Provide the [x, y] coordinate of the cell's center where the given text is located.  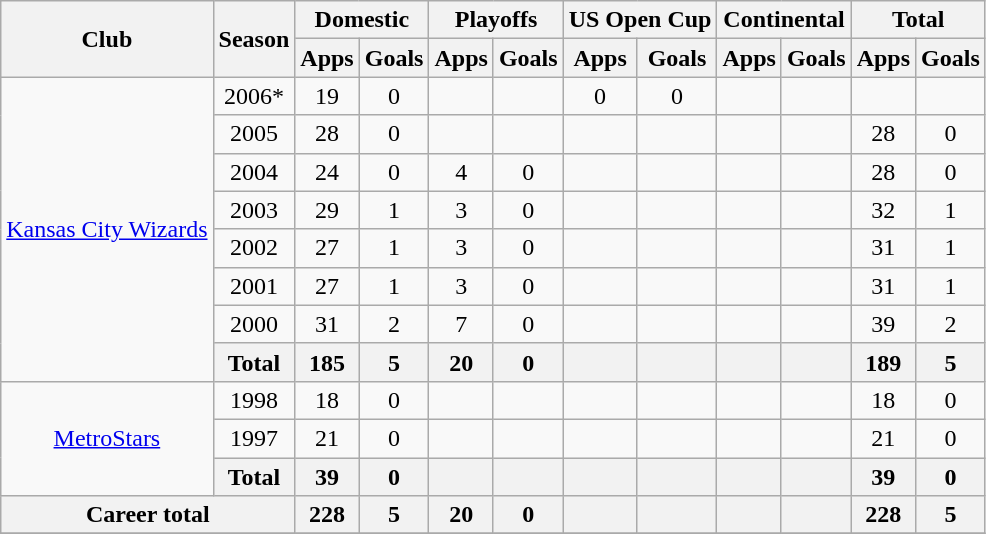
32 [883, 210]
MetroStars [107, 438]
2006* [254, 96]
US Open Cup [640, 20]
189 [883, 362]
Career total [148, 515]
4 [461, 172]
185 [327, 362]
2005 [254, 134]
2000 [254, 324]
Continental [784, 20]
7 [461, 324]
Club [107, 39]
Season [254, 39]
Playoffs [496, 20]
19 [327, 96]
2003 [254, 210]
2002 [254, 248]
1997 [254, 438]
24 [327, 172]
Domestic [362, 20]
2001 [254, 286]
1998 [254, 400]
29 [327, 210]
2004 [254, 172]
Kansas City Wizards [107, 229]
